Locate the cell with the specified text and output its [X, Y] center coordinate. 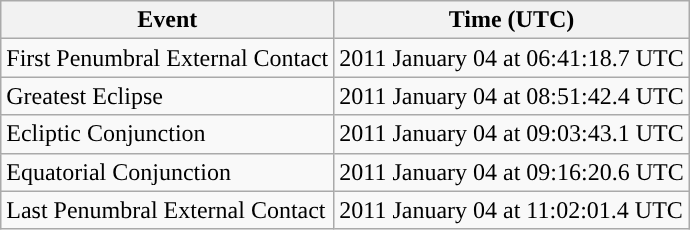
Event [168, 20]
Ecliptic Conjunction [168, 134]
2011 January 04 at 06:41:18.7 UTC [512, 58]
First Penumbral External Contact [168, 58]
Greatest Eclipse [168, 96]
Time (UTC) [512, 20]
2011 January 04 at 08:51:42.4 UTC [512, 96]
Last Penumbral External Contact [168, 210]
2011 January 04 at 09:16:20.6 UTC [512, 172]
2011 January 04 at 09:03:43.1 UTC [512, 134]
Equatorial Conjunction [168, 172]
2011 January 04 at 11:02:01.4 UTC [512, 210]
